Provide the (X, Y) coordinate of the cell's center where the given text is located.  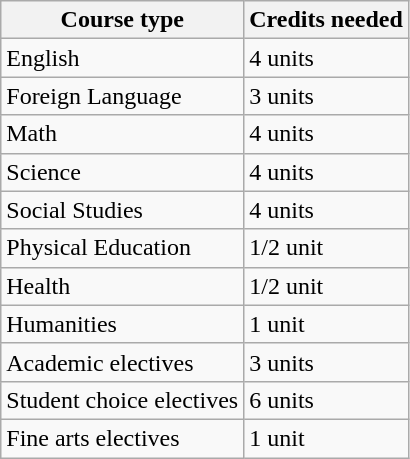
Humanities (122, 324)
Health (122, 286)
Course type (122, 20)
English (122, 58)
Science (122, 172)
Foreign Language (122, 96)
Physical Education (122, 248)
Math (122, 134)
Student choice electives (122, 400)
Social Studies (122, 210)
6 units (326, 400)
Fine arts electives (122, 438)
Credits needed (326, 20)
Academic electives (122, 362)
